Detect which cell encompasses the target text, then output its (x, y) center coordinate. 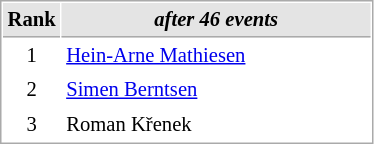
Hein-Arne Mathiesen (216, 56)
3 (32, 124)
Rank (32, 20)
after 46 events (216, 20)
1 (32, 56)
Simen Berntsen (216, 90)
2 (32, 90)
Roman Křenek (216, 124)
